Find where the given text appears and provide that cell's center as (x, y) coordinate. 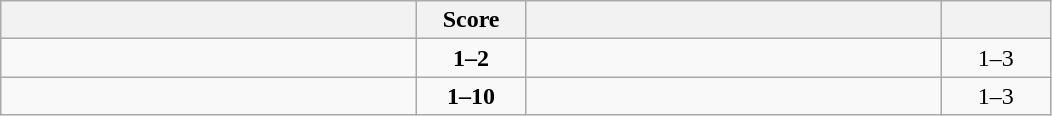
1–10 (472, 96)
Score (472, 20)
1–2 (472, 58)
